Determine the (X, Y) coordinate at the center of the cell enclosing the given text.  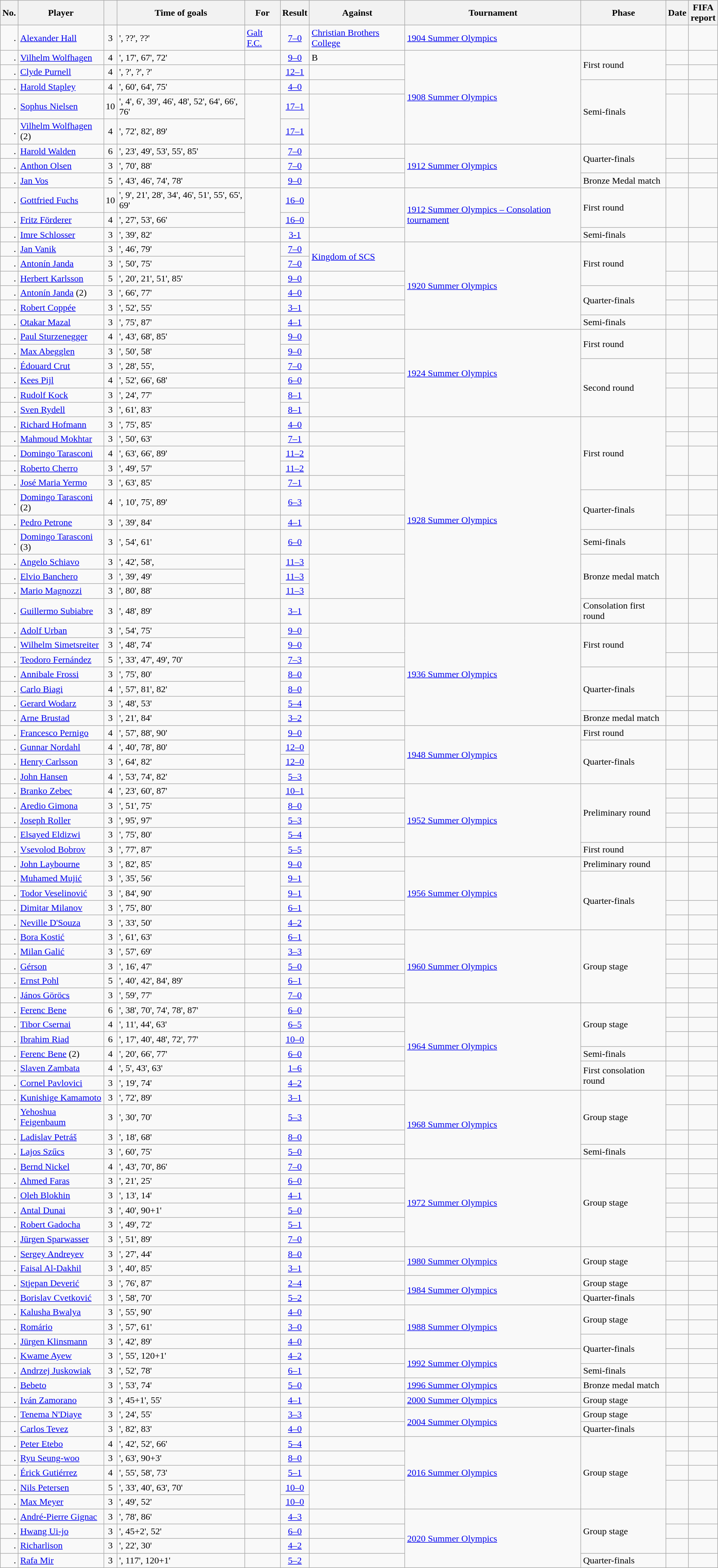
', 16', 47' (181, 966)
1992 Summer Olympics (493, 1363)
Jürgen Sparwasser (61, 1239)
', 5', 43', 63' (181, 1068)
', 28', 55', (181, 366)
1980 Summer Olympics (493, 1261)
Imre Schlosser (61, 234)
Branko Zebec (61, 791)
Robert Coppée (61, 308)
1960 Summer Olympics (493, 966)
Nils Petersen (61, 1487)
', 48', 89' (181, 610)
', 20', 66', 77' (181, 1054)
', 43', 70', 86' (181, 1166)
Muhamed Mujić (61, 879)
', 63', 85' (181, 483)
Player (61, 13)
6–5 (295, 1025)
', 39', 82' (181, 234)
Arne Brustad (61, 718)
Christian Brothers College (357, 38)
', 17', 67', 72' (181, 58)
1956 Summer Olympics (493, 893)
Roberto Cherro (61, 468)
', 57', 88', 90' (181, 733)
', 61', 63' (181, 937)
Second round (624, 388)
Guillermo Subiabre (61, 610)
', 51', 75' (181, 806)
', 80', 88' (181, 591)
', 33', 47', 49', 70' (181, 660)
', 53', 74' (181, 1385)
Rudolf Kock (61, 395)
Milan Galić (61, 951)
Sergey Andreyev (61, 1254)
Phase (624, 13)
John Laybourne (61, 864)
', 52', 55' (181, 308)
', 63', 66', 89' (181, 453)
Neville D'Souza (61, 922)
1996 Summer Olympics (493, 1385)
', 50', 75' (181, 264)
', 33', 50' (181, 922)
1920 Summer Olympics (493, 286)
', 66', 77' (181, 293)
Herbert Karlsson (61, 278)
Galt F.C. (262, 38)
Stjepan Deverić (61, 1283)
', 55', 90' (181, 1312)
1928 Summer Olympics (493, 520)
Antal Dunai (61, 1210)
', 82', 85' (181, 864)
Max Meyer (61, 1502)
', 10', 75', 89' (181, 502)
', 50', 58' (181, 351)
Iván Zamorano (61, 1400)
', 77', 87' (181, 849)
For (262, 13)
Annibale Frossi (61, 674)
Vilhelm Wolfhagen (61, 58)
', 17', 40', 48', 72', 77' (181, 1039)
', 117', 120+1' (181, 1560)
', 54', 61' (181, 542)
Gerard Wodarz (61, 703)
Bebeto (61, 1385)
', 9', 21', 28', 34', 46', 51', 55', 65', 69' (181, 200)
3–0 (295, 1327)
', 46', 79' (181, 249)
', 23', 49', 53', 55', 85' (181, 151)
Borislav Cvetković (61, 1298)
Kingdom of SCS (357, 257)
', 53', 74', 82' (181, 777)
', 42', 89' (181, 1341)
Clyde Purnell (61, 72)
12–1 (295, 72)
Kees Pijl (61, 380)
Vilhelm Wolfhagen (2) (61, 131)
Robert Gadocha (61, 1225)
', 19', 74' (181, 1083)
', 22', 30' (181, 1546)
Time of goals (181, 13)
', 49', 57' (181, 468)
', 75', 87' (181, 322)
', 20', 21', 51', 85' (181, 278)
', 76', 87' (181, 1283)
Jan Vanik (61, 249)
', 11', 44', 63' (181, 1025)
1912 Summer Olympics (493, 166)
', 82', 83' (181, 1429)
Jan Vos (61, 180)
Carlos Tevez (61, 1429)
', 72', 82', 89' (181, 131)
6–3 (295, 502)
Kwame Ayew (61, 1356)
Rafa Mir (61, 1560)
Sven Rydell (61, 410)
1924 Summer Olympics (493, 373)
', 55', 58', 73' (181, 1473)
Kunishige Kamamoto (61, 1097)
Oleh Blokhin (61, 1195)
1968 Summer Olympics (493, 1124)
Date (677, 13)
', 40', 85' (181, 1269)
2–4 (295, 1283)
', 63', 90+3' (181, 1458)
Pedro Petrone (61, 522)
Harold Stapley (61, 87)
', 42', 58', (181, 562)
Hwang Ui-jo (61, 1531)
', 50', 63' (181, 439)
2000 Summer Olympics (493, 1400)
1912 Summer Olympics – Consolation tournament (493, 215)
János Göröcs (61, 995)
', ??', ??' (181, 38)
', 57', 81', 82' (181, 689)
', 42', 52', 66' (181, 1444)
Todor Veselinović (61, 893)
', 21', 25' (181, 1181)
1972 Summer Olympics (493, 1203)
4–3 (295, 1517)
1952 Summer Olympics (493, 820)
John Hansen (61, 777)
', 84', 90' (181, 893)
', 23', 60', 87' (181, 791)
Richarlison (61, 1546)
10–1 (295, 791)
First consolation round (624, 1076)
', 52', 66', 68' (181, 380)
Teodoro Fernández (61, 660)
', 39', 84' (181, 522)
Andrzej Juskowiak (61, 1371)
Jürgen Klinsmann (61, 1341)
', 38', 70', 74', 78', 87' (181, 1010)
', 58', 70' (181, 1298)
Carlo Biagi (61, 689)
Vsevolod Bobrov (61, 849)
Fritz Förderer (61, 220)
', 49', 72' (181, 1225)
1964 Summer Olympics (493, 1046)
Joseph Roller (61, 820)
2004 Summer Olympics (493, 1422)
', 60', 75' (181, 1152)
Ferenc Bene (2) (61, 1054)
', 40', 90+1' (181, 1210)
Adolf Urban (61, 630)
Gérson (61, 966)
No. (9, 13)
Slaven Zambata (61, 1068)
Aredio Gimona (61, 806)
', 48', 53' (181, 703)
Bernd Nickel (61, 1166)
', ?', ?', ?' (181, 72)
Consolation first round (624, 610)
Tournament (493, 13)
B (357, 58)
', 57', 69' (181, 951)
Ferenc Bene (61, 1010)
Faisal Al-Dakhil (61, 1269)
Against (357, 13)
Alexander Hall (61, 38)
Tenema N'Diaye (61, 1414)
', 48', 74' (181, 645)
Ahmed Faras (61, 1181)
', 72', 89' (181, 1097)
', 40', 78', 80' (181, 747)
3-1 (295, 234)
1988 Summer Olympics (493, 1327)
', 59', 77' (181, 995)
5–5 (295, 849)
André-Pierre Gignac (61, 1517)
José Maria Yermo (61, 483)
Ibrahim Riad (61, 1039)
Tibor Csernai (61, 1025)
', 24', 77' (181, 395)
Max Abegglen (61, 351)
Bora Kostić (61, 937)
Domingo Tarasconi (2) (61, 502)
', 4', 6', 39', 46', 48', 52', 64', 66', 76' (181, 107)
', 18', 68' (181, 1137)
', 70', 88' (181, 166)
Bronze Medal match (624, 180)
', 43', 46', 74', 78' (181, 180)
', 27', 53', 66' (181, 220)
1–6 (295, 1068)
Mahmoud Mokhtar (61, 439)
3–2 (295, 718)
', 54', 75' (181, 630)
Henry Carlsson (61, 762)
Gottfried Fuchs (61, 200)
Cornel Pavlovici (61, 1083)
', 49', 52' (181, 1502)
Érick Gutiérrez (61, 1473)
', 21', 84' (181, 718)
', 39', 49' (181, 576)
', 55', 120+1' (181, 1356)
Édouard Crut (61, 366)
', 35', 56' (181, 879)
Paul Sturzenegger (61, 337)
Domingo Tarasconi (3) (61, 542)
', 57', 61' (181, 1327)
FIFAreport (703, 13)
2020 Summer Olympics (493, 1538)
Romário (61, 1327)
Richard Hofmann (61, 424)
Yehoshua Feigenbaum (61, 1117)
Sophus Nielsen (61, 107)
Kalusha Bwalya (61, 1312)
', 45+1', 55' (181, 1400)
Ladislav Petráš (61, 1137)
Francesco Pernigo (61, 733)
Dimitar Milanov (61, 908)
Elsayed Eldizwi (61, 835)
Angelo Schiavo (61, 562)
', 64', 82' (181, 762)
Harold Walden (61, 151)
', 24', 55' (181, 1414)
1948 Summer Olympics (493, 755)
', 13', 14' (181, 1195)
Result (295, 13)
', 95', 97' (181, 820)
', 75', 85' (181, 424)
', 60', 64', 75' (181, 87)
', 78', 86' (181, 1517)
7–3 (295, 660)
Anthon Olsen (61, 166)
Ryu Seung-woo (61, 1458)
', 43', 68', 85' (181, 337)
', 27', 44' (181, 1254)
2016 Summer Olympics (493, 1473)
', 45+2', 52' (181, 1531)
Mario Magnozzi (61, 591)
Wilhelm Simetsreiter (61, 645)
', 40', 42', 84', 89' (181, 981)
', 61', 83' (181, 410)
', 52', 78' (181, 1371)
1904 Summer Olympics (493, 38)
Ernst Pohl (61, 981)
Domingo Tarasconi (61, 453)
Otakar Mazal (61, 322)
Antonín Janda (2) (61, 293)
Lajos Szűcs (61, 1152)
Gunnar Nordahl (61, 747)
1984 Summer Olympics (493, 1290)
Elvio Banchero (61, 576)
Peter Etebo (61, 1444)
Antonín Janda (61, 264)
', 51', 89' (181, 1239)
', 33', 40', 63', 70' (181, 1487)
', 30', 70' (181, 1117)
1936 Summer Olympics (493, 674)
1908 Summer Olympics (493, 97)
